Detect which cell encompasses the target text, then output its [x, y] center coordinate. 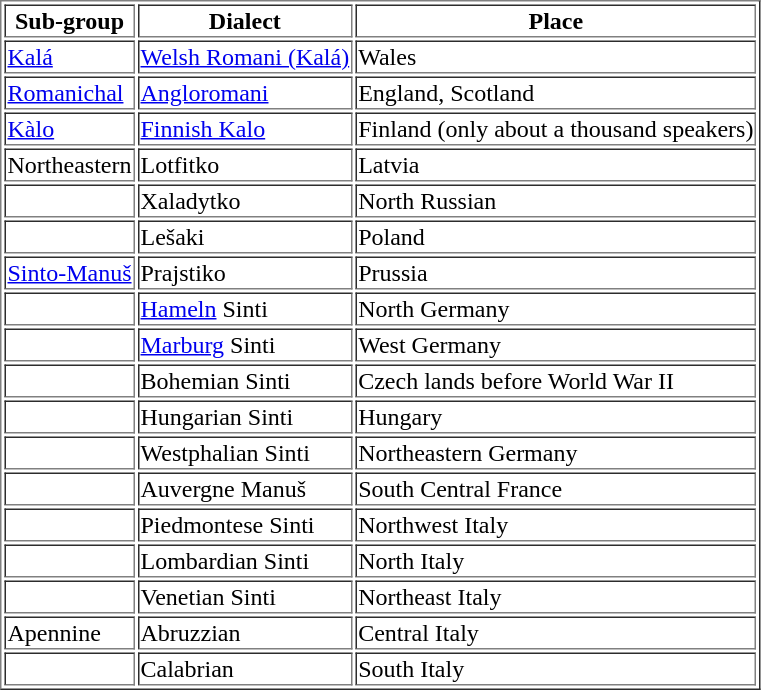
Sinto-Manuš [69, 272]
Sub-group [69, 20]
Welsh Romani (Kalá) [246, 56]
Abruzzian [246, 632]
Hungary [556, 416]
Westphalian Sinti [246, 452]
Auvergne Manuš [246, 488]
West Germany [556, 344]
Bohemian Sinti [246, 380]
Xaladytko [246, 200]
Central Italy [556, 632]
Hungarian Sinti [246, 416]
Northeastern Germany [556, 452]
Northwest Italy [556, 524]
Angloromani [246, 92]
Calabrian [246, 668]
Finnish Kalo [246, 128]
Lotfitko [246, 164]
Romanichal [69, 92]
Kalá [69, 56]
Lombardian Sinti [246, 560]
Piedmontese Sinti [246, 524]
Finland (only about a thousand speakers) [556, 128]
Wales [556, 56]
South Italy [556, 668]
Poland [556, 236]
Prussia [556, 272]
Venetian Sinti [246, 596]
North Italy [556, 560]
Lešaki [246, 236]
Northeastern [69, 164]
Hameln Sinti [246, 308]
Prajstiko [246, 272]
Place [556, 20]
Kàlo [69, 128]
Marburg Sinti [246, 344]
Latvia [556, 164]
Northeast Italy [556, 596]
Dialect [246, 20]
North Russian [556, 200]
Apennine [69, 632]
Czech lands before World War II [556, 380]
South Central France [556, 488]
England, Scotland [556, 92]
North Germany [556, 308]
